Return the (x, y) coordinate for the center point of the cell that contains the specified text.  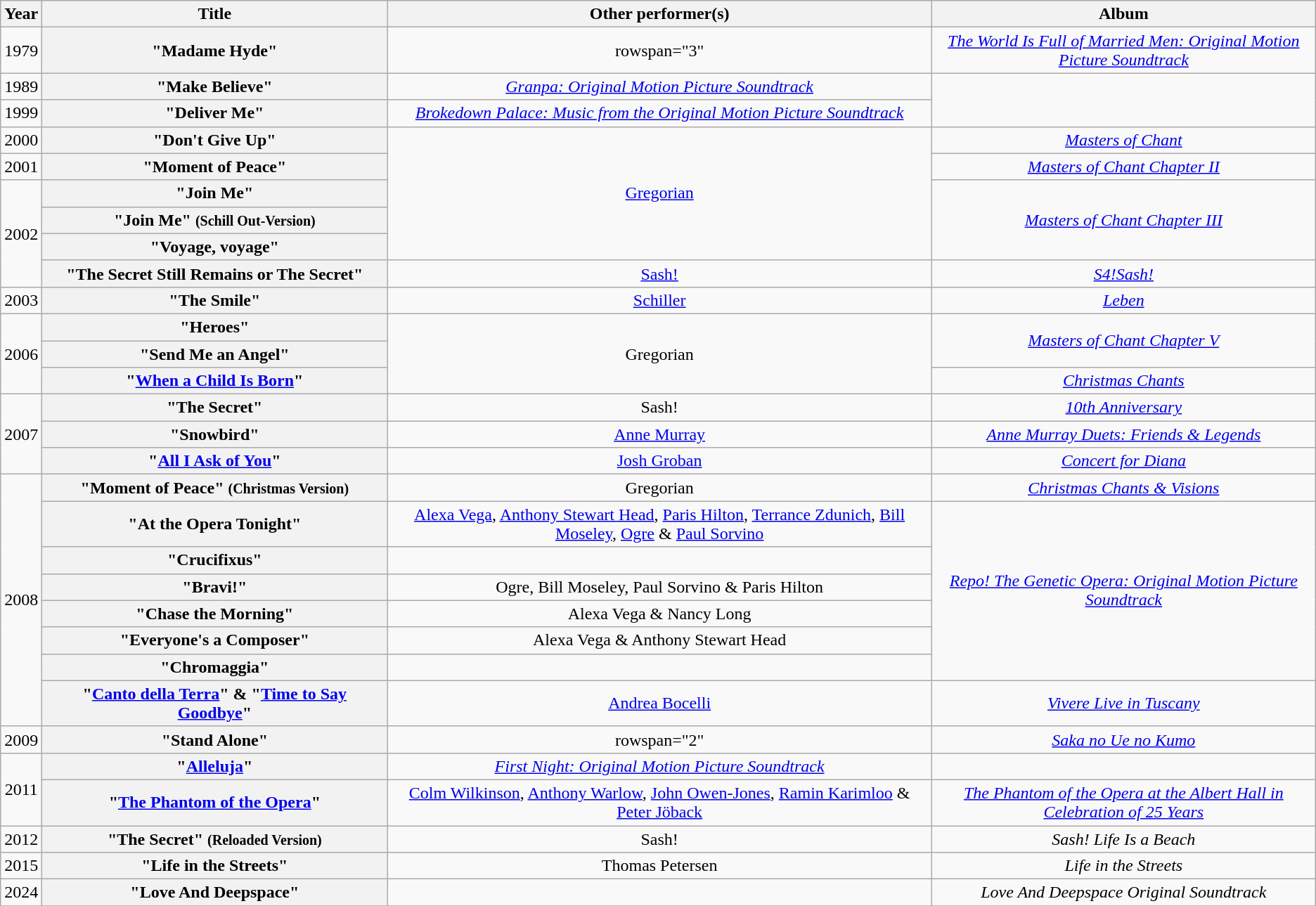
"Everyone's a Composer" (215, 640)
First Night: Original Motion Picture Soundtrack (659, 766)
"Make Believe" (215, 86)
Andrea Bocelli (659, 703)
2001 (21, 167)
1989 (21, 86)
Album (1123, 14)
Christmas Chants (1123, 381)
Concert for Diana (1123, 461)
"The Secret" (Reloaded Version) (215, 839)
The World Is Full of Married Men: Original Motion Picture Soundtrack (1123, 51)
Leben (1123, 300)
"Chase the Morning" (215, 614)
Masters of Chant Chapter V (1123, 340)
"Moment of Peace" (215, 167)
2006 (21, 354)
Title (215, 14)
2008 (21, 600)
2009 (21, 739)
rowspan="3" (659, 51)
10th Anniversary (1123, 408)
Thomas Petersen (659, 866)
"All I Ask of You" (215, 461)
Year (21, 14)
"Canto della Terra" & "Time to Say Goodbye" (215, 703)
Masters of Chant Chapter II (1123, 167)
2002 (21, 233)
"When a Child Is Born" (215, 381)
The Phantom of the Opera at the Albert Hall in Celebration of 25 Years (1123, 803)
"The Phantom of the Opera" (215, 803)
"The Secret Still Remains or The Secret" (215, 273)
"The Secret" (215, 408)
1979 (21, 51)
Alexa Vega, Anthony Stewart Head, Paris Hilton, Terrance Zdunich, Bill Moseley, Ogre & Paul Sorvino (659, 524)
2000 (21, 140)
Granpa: Original Motion Picture Soundtrack (659, 86)
Masters of Chant Chapter III (1123, 220)
"Life in the Streets" (215, 866)
2007 (21, 434)
Masters of Chant (1123, 140)
Colm Wilkinson, Anthony Warlow, John Owen-Jones, Ramin Karimloo & Peter Jöback (659, 803)
"Stand Alone" (215, 739)
"Send Me an Angel" (215, 354)
S4!Sash! (1123, 273)
"Don't Give Up" (215, 140)
2015 (21, 866)
"Snowbird" (215, 434)
"At the Opera Tonight" (215, 524)
"Deliver Me" (215, 113)
Alexa Vega & Nancy Long (659, 614)
Alexa Vega & Anthony Stewart Head (659, 640)
Josh Groban (659, 461)
"Join Me" (215, 193)
Schiller (659, 300)
2003 (21, 300)
"Alleluja" (215, 766)
2012 (21, 839)
Repo! The Genetic Opera: Original Motion Picture Soundtrack (1123, 590)
Sash! Life Is a Beach (1123, 839)
2024 (21, 893)
"Heroes" (215, 327)
"Join Me" (Schill Out-Version) (215, 220)
"Voyage, voyage" (215, 247)
Saka no Ue no Kumo (1123, 739)
Love And Deepspace Original Soundtrack (1123, 893)
Ogre, Bill Moseley, Paul Sorvino & Paris Hilton (659, 587)
rowspan="2" (659, 739)
Brokedown Palace: Music from the Original Motion Picture Soundtrack (659, 113)
Christmas Chants & Visions (1123, 488)
"Love And Deepspace" (215, 893)
Life in the Streets (1123, 866)
"Chromaggia" (215, 667)
"Moment of Peace" (Christmas Version) (215, 488)
Anne Murray (659, 434)
"Crucifixus" (215, 560)
Anne Murray Duets: Friends & Legends (1123, 434)
2011 (21, 789)
Vivere Live in Tuscany (1123, 703)
"The Smile" (215, 300)
"Madame Hyde" (215, 51)
"Bravi!" (215, 587)
1999 (21, 113)
Other performer(s) (659, 14)
